Output the [X, Y] coordinate of the center of the cell containing the given text.  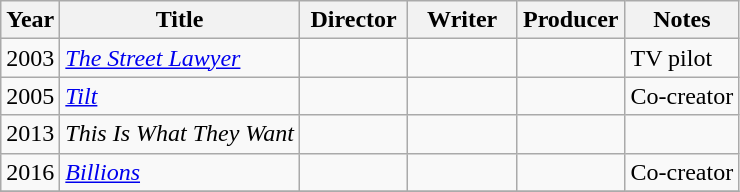
The Street Lawyer [180, 58]
This Is What They Want [180, 134]
Producer [570, 20]
Tilt [180, 96]
Director [354, 20]
2005 [30, 96]
Billions [180, 172]
Title [180, 20]
2003 [30, 58]
2013 [30, 134]
Writer [462, 20]
Year [30, 20]
2016 [30, 172]
TV pilot [682, 58]
Notes [682, 20]
